Determine the [X, Y] coordinate at the center of the cell enclosing the given text.  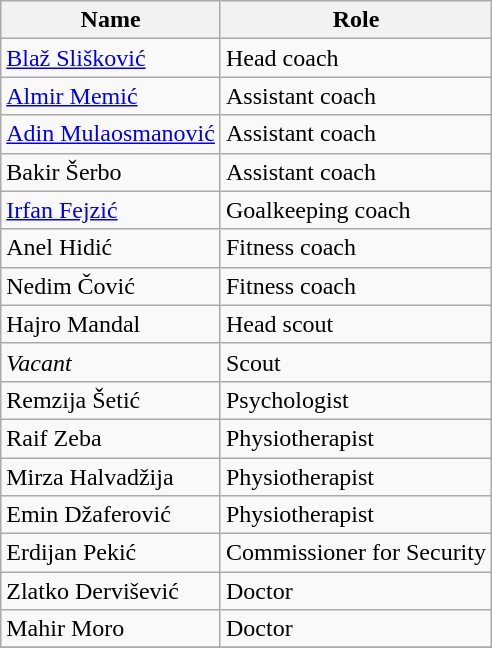
Emin Džaferović [111, 515]
Zlatko Dervišević [111, 591]
Anel Hidić [111, 248]
Scout [356, 362]
Mirza Halvadžija [111, 477]
Adin Mulaosmanović [111, 134]
Erdijan Pekić [111, 553]
Almir Memić [111, 96]
Name [111, 20]
Hajro Mandal [111, 324]
Mahir Moro [111, 629]
Vacant [111, 362]
Nedim Čović [111, 286]
Commissioner for Security [356, 553]
Bakir Šerbo [111, 172]
Head scout [356, 324]
Blaž Slišković [111, 58]
Raif Zeba [111, 438]
Remzija Šetić [111, 400]
Irfan Fejzić [111, 210]
Head coach [356, 58]
Role [356, 20]
Goalkeeping coach [356, 210]
Psychologist [356, 400]
